Determine the [x, y] coordinate at the center of the cell enclosing the given text.  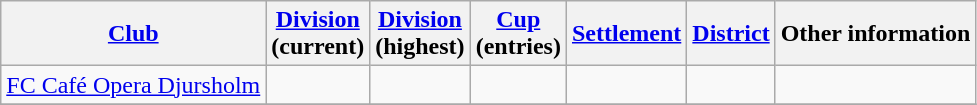
Club [134, 34]
Settlement [626, 34]
Other information [876, 34]
District [731, 34]
FC Café Opera Djursholm [134, 85]
Cup (entries) [518, 34]
Division (highest) [420, 34]
Division (current) [318, 34]
